Scan for the cell matching the given text and deliver its [x, y] coordinate at center. 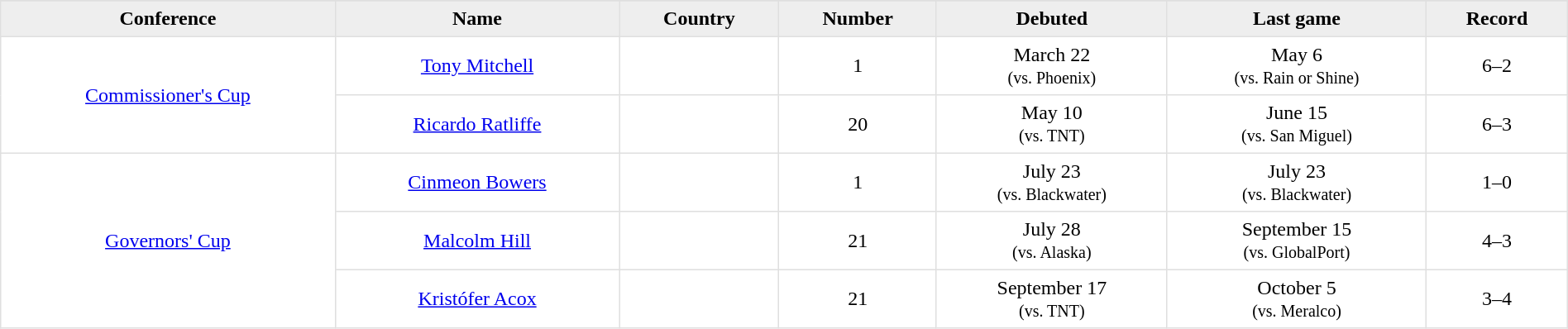
October 5(vs. Meralco) [1297, 298]
Cinmeon Bowers [477, 182]
July 28(vs. Alaska) [1052, 241]
September 15(vs. GlobalPort) [1297, 241]
6–3 [1497, 124]
6–2 [1497, 65]
Kristófer Acox [477, 298]
Last game [1297, 19]
Conference [168, 19]
4–3 [1497, 241]
Debuted [1052, 19]
Record [1497, 19]
1–0 [1497, 182]
May 10 (vs. TNT) [1052, 124]
Tony Mitchell [477, 65]
3–4 [1497, 298]
Name [477, 19]
20 [858, 124]
Malcolm Hill [477, 241]
September 17(vs. TNT) [1052, 298]
June 15 (vs. San Miguel) [1297, 124]
Ricardo Ratliffe [477, 124]
May 6 (vs. Rain or Shine) [1297, 65]
March 22(vs. Phoenix) [1052, 65]
Governors' Cup [168, 241]
Country [700, 19]
Number [858, 19]
Commissioner's Cup [168, 94]
